Extract the (X, Y) coordinate from the center of the cell holding the provided text.  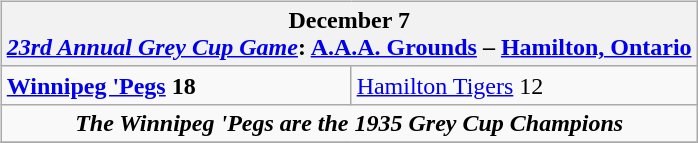
Winnipeg 'Pegs 18 (176, 85)
Hamilton Tigers 12 (524, 85)
The Winnipeg 'Pegs are the 1935 Grey Cup Champions (349, 123)
December 723rd Annual Grey Cup Game: A.A.A. Grounds – Hamilton, Ontario (349, 34)
